Search for the cell housing the specified text and yield its [x, y] center coordinate. 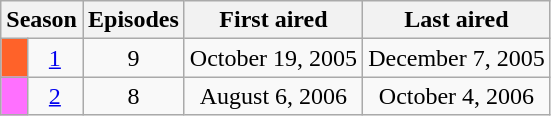
1 [54, 58]
9 [133, 58]
Last aired [457, 20]
October 4, 2006 [457, 96]
October 19, 2005 [273, 58]
Season [42, 20]
August 6, 2006 [273, 96]
First aired [273, 20]
Episodes [133, 20]
2 [54, 96]
8 [133, 96]
December 7, 2005 [457, 58]
